Pinpoint the cell where the given text exists, returning its [X, Y] midpoint coordinate. 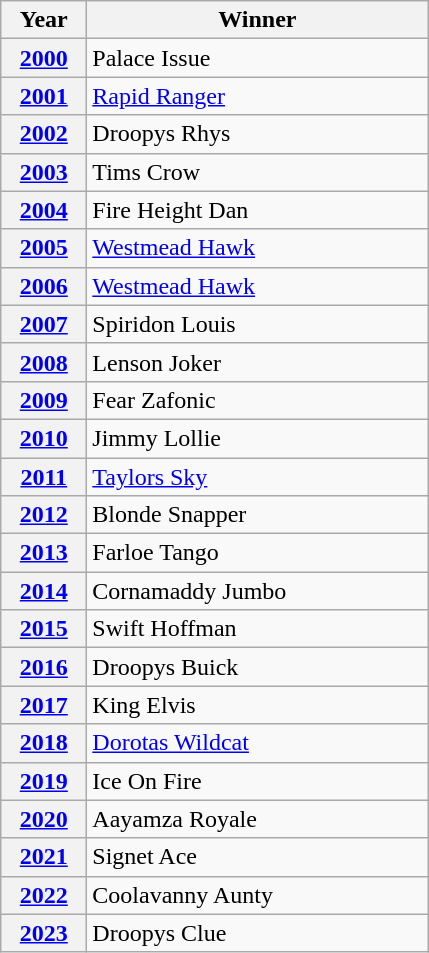
King Elvis [258, 705]
2022 [44, 895]
Droopys Rhys [258, 134]
2019 [44, 781]
Coolavanny Aunty [258, 895]
Droopys Buick [258, 667]
Spiridon Louis [258, 324]
Ice On Fire [258, 781]
2000 [44, 58]
Taylors Sky [258, 477]
2001 [44, 96]
2017 [44, 705]
2018 [44, 743]
2003 [44, 172]
Year [44, 20]
Jimmy Lollie [258, 438]
2016 [44, 667]
2010 [44, 438]
2023 [44, 933]
2007 [44, 324]
2014 [44, 591]
2002 [44, 134]
2008 [44, 362]
2009 [44, 400]
2004 [44, 210]
Cornamaddy Jumbo [258, 591]
2020 [44, 819]
Fire Height Dan [258, 210]
Dorotas Wildcat [258, 743]
Blonde Snapper [258, 515]
2012 [44, 515]
Droopys Clue [258, 933]
Aayamza Royale [258, 819]
Farloe Tango [258, 553]
2005 [44, 248]
2015 [44, 629]
Fear Zafonic [258, 400]
2011 [44, 477]
Tims Crow [258, 172]
2006 [44, 286]
Palace Issue [258, 58]
Signet Ace [258, 857]
Lenson Joker [258, 362]
Swift Hoffman [258, 629]
2013 [44, 553]
2021 [44, 857]
Rapid Ranger [258, 96]
Winner [258, 20]
